Output the [X, Y] coordinate of the center of the cell containing the given text.  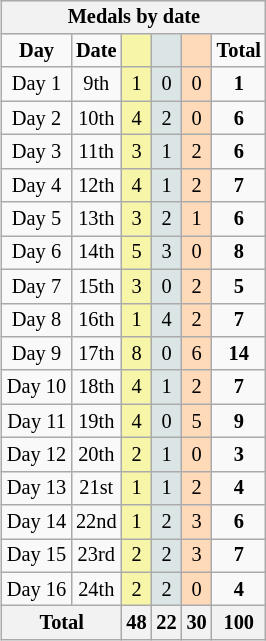
18th [96, 387]
Day 7 [36, 286]
Day 16 [36, 589]
16th [96, 320]
22 [167, 623]
19th [96, 421]
9th [96, 84]
100 [239, 623]
20th [96, 455]
Day 8 [36, 320]
Medals by date [134, 17]
14th [96, 253]
Day 6 [36, 253]
17th [96, 354]
Day 2 [36, 118]
Day 13 [36, 488]
11th [96, 152]
Day 11 [36, 421]
Day 14 [36, 522]
Day 3 [36, 152]
12th [96, 185]
24th [96, 589]
Day [36, 51]
10th [96, 118]
Day 12 [36, 455]
15th [96, 286]
Day 9 [36, 354]
22nd [96, 522]
48 [136, 623]
Day 15 [36, 556]
Day 4 [36, 185]
21st [96, 488]
13th [96, 219]
30 [197, 623]
Day 1 [36, 84]
14 [239, 354]
23rd [96, 556]
Day 10 [36, 387]
Day 5 [36, 219]
Date [96, 51]
9 [239, 421]
